Pinpoint the cell where the given text exists, returning its [x, y] midpoint coordinate. 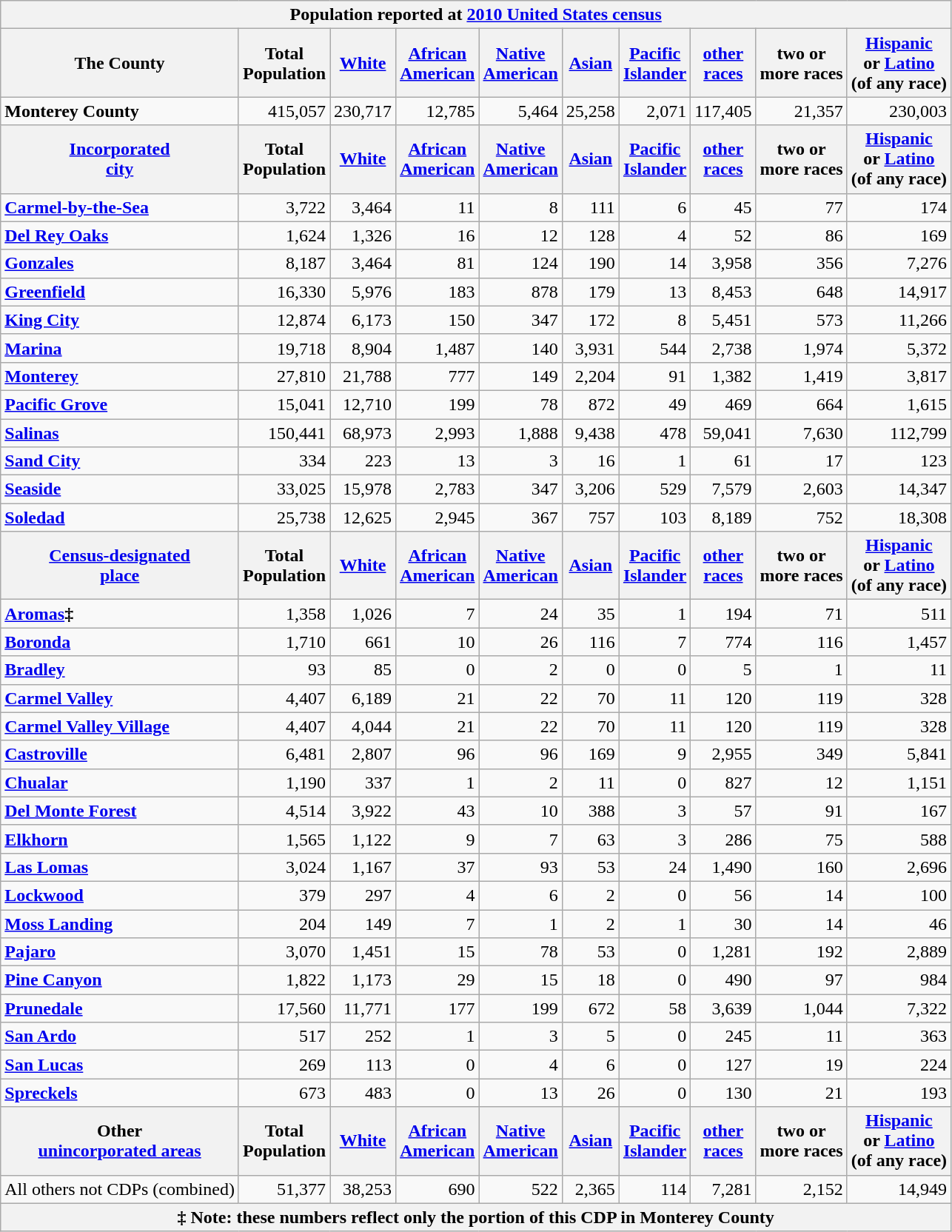
27,810 [284, 376]
1,151 [899, 783]
774 [723, 642]
8,904 [363, 348]
Pajaro [120, 952]
827 [723, 783]
337 [363, 783]
8,189 [723, 518]
‡ Note: these numbers reflect only the portion of this CDP in Monterey County [476, 1217]
Las Lomas [120, 867]
38,253 [363, 1189]
45 [723, 207]
Carmel Valley Village [120, 726]
7,322 [899, 1008]
3,722 [284, 207]
160 [801, 867]
673 [284, 1093]
2,807 [363, 754]
7,630 [801, 433]
7,276 [899, 264]
690 [438, 1189]
113 [363, 1065]
1,451 [363, 952]
59,041 [723, 433]
3,070 [284, 952]
286 [723, 839]
3,817 [899, 376]
5,372 [899, 348]
2,945 [438, 518]
388 [591, 811]
12,785 [438, 111]
648 [801, 292]
752 [801, 518]
1,888 [520, 433]
1,173 [363, 980]
Carmel-by-the-Sea [120, 207]
1,490 [723, 867]
85 [363, 670]
Castroville [120, 754]
29 [438, 980]
150 [438, 320]
18,308 [899, 518]
Census-designatedplace [120, 566]
117,405 [723, 111]
2,071 [654, 111]
529 [654, 489]
984 [899, 980]
511 [899, 614]
349 [801, 754]
127 [723, 1065]
1,974 [801, 348]
19 [801, 1065]
Boronda [120, 642]
478 [654, 433]
517 [284, 1037]
30 [723, 923]
All others not CDPs (combined) [120, 1189]
Pacific Grove [120, 404]
872 [591, 404]
190 [591, 264]
1,122 [363, 839]
1,457 [899, 642]
672 [591, 1008]
Population reported at 2010 United States census [476, 15]
124 [520, 264]
245 [723, 1037]
8,453 [723, 292]
2,696 [899, 867]
2,955 [723, 754]
25,258 [591, 111]
2,204 [591, 376]
230,717 [363, 111]
664 [801, 404]
490 [723, 980]
757 [591, 518]
192 [801, 952]
Soledad [120, 518]
Carmel Valley [120, 698]
252 [363, 1037]
269 [284, 1065]
61 [723, 461]
51,377 [284, 1189]
469 [723, 404]
5,464 [520, 111]
3,931 [591, 348]
14,917 [899, 292]
46 [899, 923]
297 [363, 895]
58 [654, 1008]
230,003 [899, 111]
14,347 [899, 489]
1,026 [363, 614]
130 [723, 1093]
5,976 [363, 292]
194 [723, 614]
21,357 [801, 111]
Otherunincorporated areas [120, 1141]
6,189 [363, 698]
4,514 [284, 811]
140 [520, 348]
1,358 [284, 614]
2,993 [438, 433]
2,889 [899, 952]
483 [363, 1093]
167 [899, 811]
Sand City [120, 461]
114 [654, 1189]
97 [801, 980]
7,579 [723, 489]
35 [591, 614]
103 [654, 518]
14,949 [899, 1189]
49 [654, 404]
Gonzales [120, 264]
11,266 [899, 320]
21,788 [363, 376]
172 [591, 320]
56 [723, 895]
2,603 [801, 489]
77 [801, 207]
6,173 [363, 320]
18 [591, 980]
2,152 [801, 1189]
177 [438, 1008]
544 [654, 348]
17 [801, 461]
363 [899, 1037]
3,206 [591, 489]
415,057 [284, 111]
Monterey [120, 376]
334 [284, 461]
12,625 [363, 518]
San Ardo [120, 1037]
Chualar [120, 783]
Greenfield [120, 292]
Spreckels [120, 1093]
63 [591, 839]
777 [438, 376]
1,624 [284, 235]
1,167 [363, 867]
1,190 [284, 783]
Moss Landing [120, 923]
Del Rey Oaks [120, 235]
Pine Canyon [120, 980]
2,783 [438, 489]
Aromas‡ [120, 614]
33,025 [284, 489]
Marina [120, 348]
15,041 [284, 404]
Seaside [120, 489]
111 [591, 207]
379 [284, 895]
1,565 [284, 839]
2,365 [591, 1189]
Incorporatedcity [120, 159]
71 [801, 614]
12,710 [363, 404]
11,771 [363, 1008]
15,978 [363, 489]
Salinas [120, 433]
8,187 [284, 264]
223 [363, 461]
1,710 [284, 642]
661 [363, 642]
1,822 [284, 980]
193 [899, 1093]
75 [801, 839]
52 [723, 235]
7,281 [723, 1189]
25,738 [284, 518]
5,841 [899, 754]
Elkhorn [120, 839]
1,615 [899, 404]
17,560 [284, 1008]
5,451 [723, 320]
Del Monte Forest [120, 811]
Lockwood [120, 895]
3,922 [363, 811]
43 [438, 811]
573 [801, 320]
3,024 [284, 867]
6,481 [284, 754]
King City [120, 320]
174 [899, 207]
19,718 [284, 348]
The County [120, 63]
Bradley [120, 670]
57 [723, 811]
588 [899, 839]
150,441 [284, 433]
3,639 [723, 1008]
12,874 [284, 320]
San Lucas [120, 1065]
1,044 [801, 1008]
367 [520, 518]
183 [438, 292]
522 [520, 1189]
Monterey County [120, 111]
1,419 [801, 376]
3,958 [723, 264]
100 [899, 895]
356 [801, 264]
4,044 [363, 726]
81 [438, 264]
224 [899, 1065]
86 [801, 235]
1,382 [723, 376]
204 [284, 923]
2,738 [723, 348]
9,438 [591, 433]
16,330 [284, 292]
878 [520, 292]
Prunedale [120, 1008]
37 [438, 867]
1,326 [363, 235]
112,799 [899, 433]
1,487 [438, 348]
1,281 [723, 952]
68,973 [363, 433]
179 [591, 292]
128 [591, 235]
123 [899, 461]
